Search for the cell housing the specified text and yield its (x, y) center coordinate. 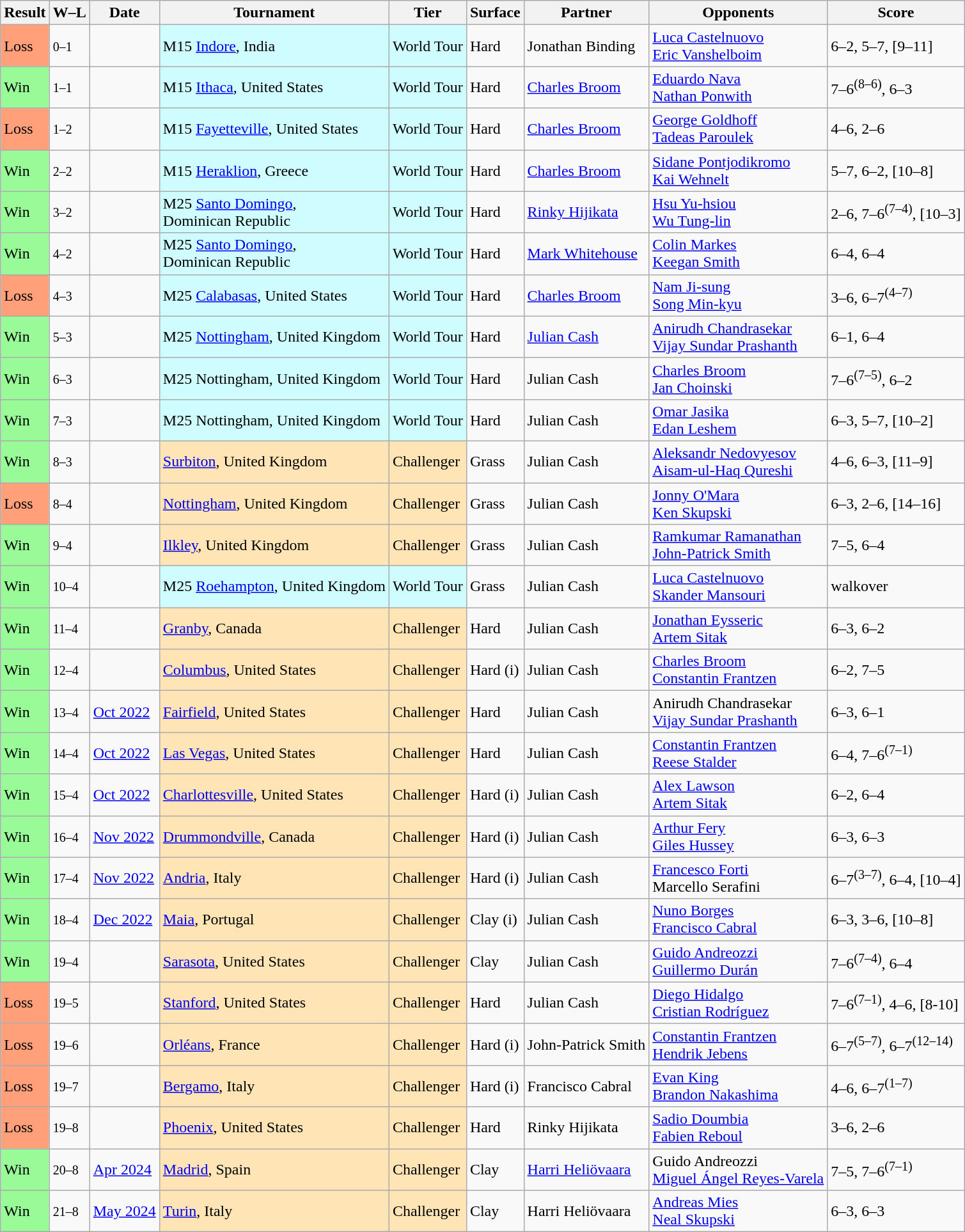
6–4, 6–4 (896, 253)
Evan King Brandon Nakashima (738, 1086)
Sarasota, United States (274, 961)
6–3, 6–1 (896, 711)
3–2 (69, 212)
Columbus, United States (274, 670)
Guido Andreozzi Guillermo Durán (738, 961)
Andreas Mies Neal Skupski (738, 1212)
5–7, 6–2, [10–8] (896, 170)
6–7(3–7), 6–4, [10–4] (896, 878)
Jonathan Binding (586, 46)
17–4 (69, 878)
Bergamo, Italy (274, 1086)
Date (124, 13)
M25 Roehampton, United Kingdom (274, 587)
16–4 (69, 837)
7–6(8–6), 6–3 (896, 87)
6–3 (69, 379)
Stanford, United States (274, 1003)
Nottingham, United Kingdom (274, 503)
May 2024 (124, 1212)
W–L (69, 13)
0–1 (69, 46)
7–6(7–1), 4–6, [8-10] (896, 1003)
2–6, 7–6(7–4), [10–3] (896, 212)
Constantin Frantzen Hendrik Jebens (738, 1044)
Madrid, Spain (274, 1169)
13–4 (69, 711)
6–3, 3–6, [10–8] (896, 920)
Nuno Borges Francisco Cabral (738, 920)
10–4 (69, 587)
15–4 (69, 794)
14–4 (69, 754)
6–3, 2–6, [14–16] (896, 503)
6–4, 7–6(7–1) (896, 754)
Orléans, France (274, 1044)
Granby, Canada (274, 628)
Nam Ji-sung Song Min-kyu (738, 296)
Ilkley, United Kingdom (274, 545)
Alex Lawson Artem Sitak (738, 794)
walkover (896, 587)
Sidane Pontjodikromo Kai Wehnelt (738, 170)
6–7(5–7), 6–7(12–14) (896, 1044)
Diego Hidalgo Cristian Rodríguez (738, 1003)
M25 Calabasas, United States (274, 296)
3–6, 6–7(4–7) (896, 296)
M15 Ithaca, United States (274, 87)
John-Patrick Smith (586, 1044)
9–4 (69, 545)
Score (896, 13)
Jonny O'Mara Ken Skupski (738, 503)
20–8 (69, 1169)
Tier (427, 13)
Apr 2024 (124, 1169)
Ramkumar Ramanathan John-Patrick Smith (738, 545)
George Goldhoff Tadeas Paroulek (738, 129)
Aleksandr Nedovyesov Aisam-ul-Haq Qureshi (738, 462)
7–3 (69, 420)
M15 Fayetteville, United States (274, 129)
Colin Markes Keegan Smith (738, 253)
Drummondville, Canada (274, 837)
Las Vegas, United States (274, 754)
18–4 (69, 920)
Hsu Yu-hsiou Wu Tung-lin (738, 212)
4–2 (69, 253)
Luca Castelnuovo Skander Mansouri (738, 587)
Sadio Doumbia Fabien Reboul (738, 1127)
2–2 (69, 170)
Francisco Cabral (586, 1086)
Charles Broom Constantin Frantzen (738, 670)
Francesco Forti Marcello Serafini (738, 878)
Phoenix, United States (274, 1127)
M15 Indore, India (274, 46)
6–2, 6–4 (896, 794)
Maia, Portugal (274, 920)
21–8 (69, 1212)
Partner (586, 13)
11–4 (69, 628)
Jonathan Eysseric Artem Sitak (738, 628)
6–3, 5–7, [10–2] (896, 420)
Charles Broom Jan Choinski (738, 379)
6–1, 6–4 (896, 336)
19–5 (69, 1003)
4–6, 6–3, [11–9] (896, 462)
Guido Andreozzi Miguel Ángel Reyes-Varela (738, 1169)
8–4 (69, 503)
Andria, Italy (274, 878)
Opponents (738, 13)
4–6, 6–7(1–7) (896, 1086)
Fairfield, United States (274, 711)
3–6, 2–6 (896, 1127)
7–6(7–4), 6–4 (896, 961)
Tournament (274, 13)
Surbiton, United Kingdom (274, 462)
7–5, 7–6(7–1) (896, 1169)
19–6 (69, 1044)
12–4 (69, 670)
Constantin Frantzen Reese Stalder (738, 754)
19–7 (69, 1086)
1–2 (69, 129)
7–5, 6–4 (896, 545)
6–3, 6–2 (896, 628)
1–1 (69, 87)
4–3 (69, 296)
Result (25, 13)
Mark Whitehouse (586, 253)
Arthur Fery Giles Hussey (738, 837)
5–3 (69, 336)
Turin, Italy (274, 1212)
6–2, 5–7, [9–11] (896, 46)
Dec 2022 (124, 920)
Omar Jasika Edan Leshem (738, 420)
7–6(7–5), 6–2 (896, 379)
Surface (495, 13)
8–3 (69, 462)
6–2, 7–5 (896, 670)
Clay (i) (495, 920)
19–8 (69, 1127)
Charlottesville, United States (274, 794)
M15 Heraklion, Greece (274, 170)
Eduardo Nava Nathan Ponwith (738, 87)
Luca Castelnuovo Eric Vanshelboim (738, 46)
19–4 (69, 961)
4–6, 2–6 (896, 129)
